Provide the (x, y) coordinate of the cell's center where the given text is located.  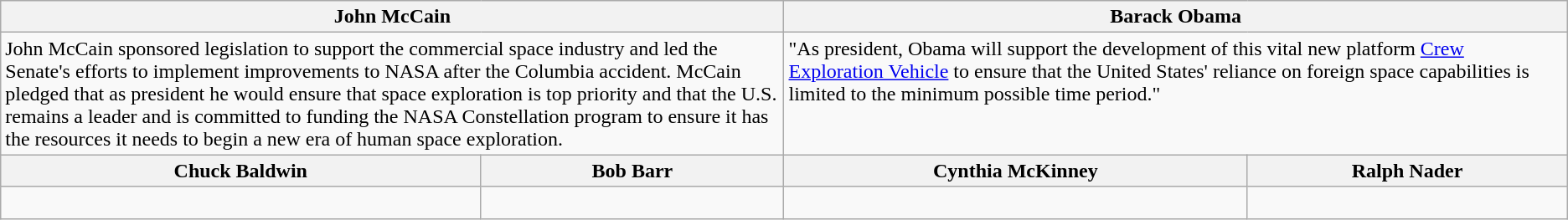
Cynthia McKinney (1015, 171)
Chuck Baldwin (241, 171)
Bob Barr (632, 171)
John McCain (392, 17)
Barack Obama (1176, 17)
Ralph Nader (1407, 171)
